Capture the cell that displays the provided text and extract its (X, Y) central coordinate. 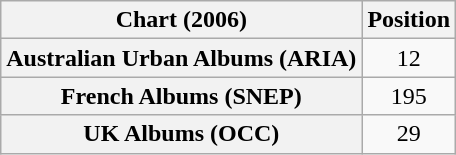
Chart (2006) (182, 20)
Position (409, 20)
195 (409, 96)
UK Albums (OCC) (182, 134)
French Albums (SNEP) (182, 96)
12 (409, 58)
Australian Urban Albums (ARIA) (182, 58)
29 (409, 134)
